Scan for the cell matching the given text and deliver its (X, Y) coordinate at center. 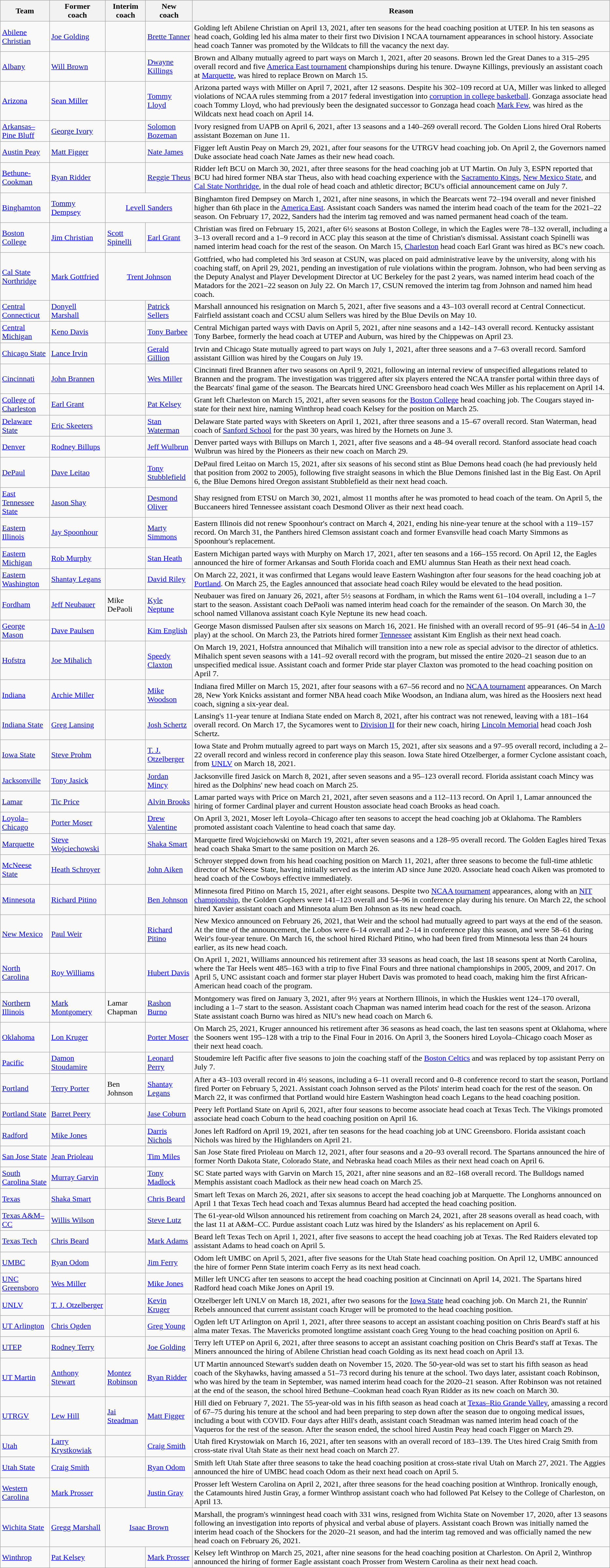
Loyola–Chicago (25, 823)
Jim Christian (78, 238)
Abilene Christian (25, 36)
Eastern Michigan (25, 558)
Arkansas–Pine Bluff (25, 131)
Greg Lansing (78, 725)
Portland (25, 1088)
Bethune-Cookman (25, 178)
John Brannen (78, 379)
Speedy Claxton (169, 660)
Marquette (25, 844)
Patrick Sellers (169, 311)
Tony Jasick (78, 780)
Will Brown (78, 66)
Winthrop (25, 1557)
Oklahoma (25, 1037)
Roy Williams (78, 973)
Jim Ferry (169, 1262)
Utah (25, 1446)
Texas A&M–CC (25, 1220)
Drew Valentine (169, 823)
Darris Nichols (169, 1135)
UTRGV (25, 1416)
Montez Robinson (126, 1377)
Murray Garvin (78, 1178)
Damon Stoudamire (78, 1063)
Mark Adams (169, 1241)
Indiana State (25, 725)
Lance Irvin (78, 353)
McNeese State (25, 870)
Steve Wojciechowski (78, 844)
Lamar Chapman (126, 1007)
Mike DePaoli (126, 605)
Kevin Kruger (169, 1305)
Tic Price (78, 802)
Boston College (25, 238)
Mark Gottfried (78, 276)
UT Martin (25, 1377)
Reggie Theus (169, 178)
Radford (25, 1135)
Rodney Terry (78, 1347)
Cincinnati (25, 379)
Binghamton (25, 208)
Jai Steadman (126, 1416)
Delaware State (25, 426)
Joe Mihalich (78, 660)
Steve Prohm (78, 755)
Formercoach (78, 11)
Jeff Wulbrun (169, 447)
Stan Heath (169, 558)
Jason Shay (78, 502)
Justin Gray (169, 1493)
John Aiken (169, 870)
College of Charleston (25, 405)
Cal State Northridge (25, 276)
Eastern Washington (25, 579)
Stan Waterman (169, 426)
Texas (25, 1198)
Brette Tanner (169, 36)
Tony Madlock (169, 1178)
Kyle Neptune (169, 605)
Tim Miles (169, 1156)
Larry Krystkowiak (78, 1446)
Desmond Oliver (169, 502)
East Tennessee State (25, 502)
Josh Schertz (169, 725)
Iowa State (25, 755)
Chicago State (25, 353)
Paul Weir (78, 934)
Central Connecticut (25, 311)
Keno Davis (78, 332)
Gerald Gillion (169, 353)
Lew Hill (78, 1416)
Team (25, 11)
Tony Stubblefield (169, 472)
Tommy Dempsey (78, 208)
Portland State (25, 1114)
Jean Prioleau (78, 1156)
Pacific (25, 1063)
David Riley (169, 579)
Marty Simmons (169, 532)
Lamar (25, 802)
Stoudemire left Pacific after five seasons to join the coaching staff of the Boston Celtics and was replaced by top assistant Perry on July 7. (401, 1063)
Eric Skeeters (78, 426)
Nate James (169, 152)
Jacksonville (25, 780)
Mike Woodson (169, 695)
Kim English (169, 630)
Indiana (25, 695)
Jase Coburn (169, 1114)
Dwayne Killings (169, 66)
UMBC (25, 1262)
Newcoach (169, 11)
South Carolina State (25, 1178)
UNC Greensboro (25, 1284)
Gregg Marshall (78, 1527)
Arizona (25, 101)
Leonard Perry (169, 1063)
Willis Wilson (78, 1220)
Sean Miller (78, 101)
Texas Tech (25, 1241)
Dave Leitao (78, 472)
Scott Spinelli (126, 238)
Rob Murphy (78, 558)
UTEP (25, 1347)
Greg Young (169, 1326)
Central Michigan (25, 332)
Jordan Mincy (169, 780)
George Mason (25, 630)
Isaac Brown (149, 1527)
Wichita State (25, 1527)
Donyell Marshall (78, 311)
Archie Miller (78, 695)
Tommy Lloyd (169, 101)
Heath Schroyer (78, 870)
George Ivory (78, 131)
UNLV (25, 1305)
New Mexico (25, 934)
Rashon Burno (169, 1007)
Barret Peery (78, 1114)
Western Carolina (25, 1493)
Albany (25, 66)
Utah State (25, 1467)
Dave Paulsen (78, 630)
Lon Kruger (78, 1037)
Alvin Brooks (169, 802)
Trent Johnson (149, 276)
Tony Barbee (169, 332)
Jay Spoonhour (78, 532)
Hofstra (25, 660)
Interimcoach (126, 11)
Levell Sanders (149, 208)
Fordham (25, 605)
Eastern Illinois (25, 532)
Anthony Stewart (78, 1377)
North Carolina (25, 973)
DePaul (25, 472)
Chris Ogden (78, 1326)
Solomon Bozeman (169, 131)
Denver (25, 447)
Hubert Davis (169, 973)
Reason (401, 11)
Northern Illinois (25, 1007)
Jeff Neubauer (78, 605)
Rodney Billups (78, 447)
Minnesota (25, 900)
Mark Montgomery (78, 1007)
UT Arlington (25, 1326)
Austin Peay (25, 152)
Steve Lutz (169, 1220)
San Jose State (25, 1156)
Terry Porter (78, 1088)
